Output the [x, y] coordinate of the center of the cell containing the given text.  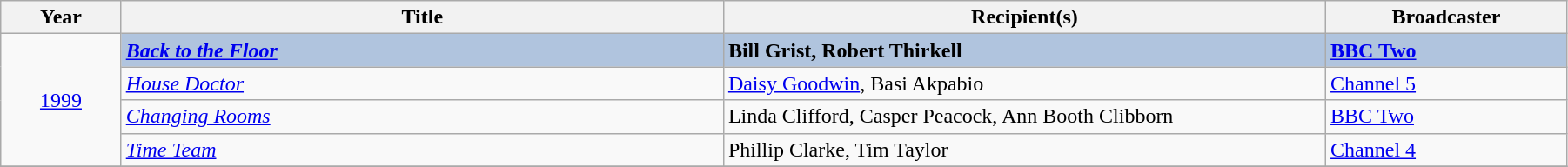
Linda Clifford, Casper Peacock, Ann Booth Clibborn [1024, 117]
Bill Grist, Robert Thirkell [1024, 50]
Daisy Goodwin, Basi Akpabio [1024, 83]
House Doctor [422, 83]
Title [422, 17]
Back to the Floor [422, 50]
Recipient(s) [1024, 17]
Broadcaster [1446, 17]
Channel 4 [1446, 150]
Year [61, 17]
Changing Rooms [422, 117]
Time Team [422, 150]
Phillip Clarke, Tim Taylor [1024, 150]
Channel 5 [1446, 83]
1999 [61, 100]
